Provide the [X, Y] coordinate of the cell's center where the given text is located.  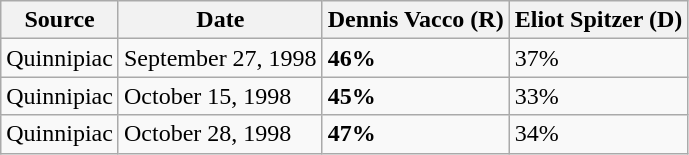
33% [598, 96]
46% [416, 58]
34% [598, 134]
45% [416, 96]
Dennis Vacco (R) [416, 20]
Eliot Spitzer (D) [598, 20]
Date [220, 20]
Source [60, 20]
September 27, 1998 [220, 58]
47% [416, 134]
October 28, 1998 [220, 134]
October 15, 1998 [220, 96]
37% [598, 58]
